Detect which cell encompasses the target text, then output its (X, Y) center coordinate. 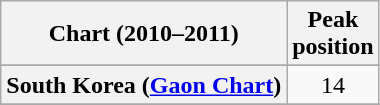
Chart (2010–2011) (144, 34)
Peakposition (333, 34)
14 (333, 85)
South Korea (Gaon Chart) (144, 85)
